Capture the cell that displays the provided text and extract its [X, Y] central coordinate. 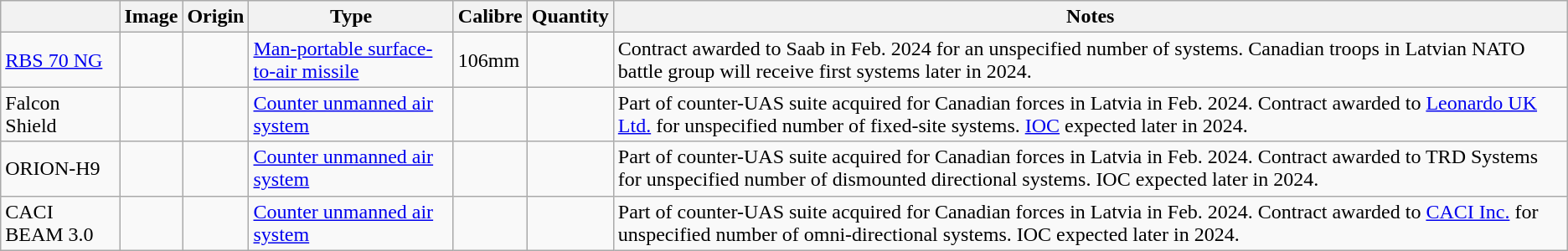
Type [351, 17]
RBS 70 NG [60, 60]
Man-portable surface-to-air missile [351, 60]
Calibre [490, 17]
Quantity [570, 17]
ORION-H9 [60, 169]
Image [151, 17]
Origin [216, 17]
Notes [1091, 17]
Falcon Shield [60, 114]
106mm [490, 60]
CACI BEAM 3.0 [60, 223]
